Scan for the cell matching the given text and deliver its [X, Y] coordinate at center. 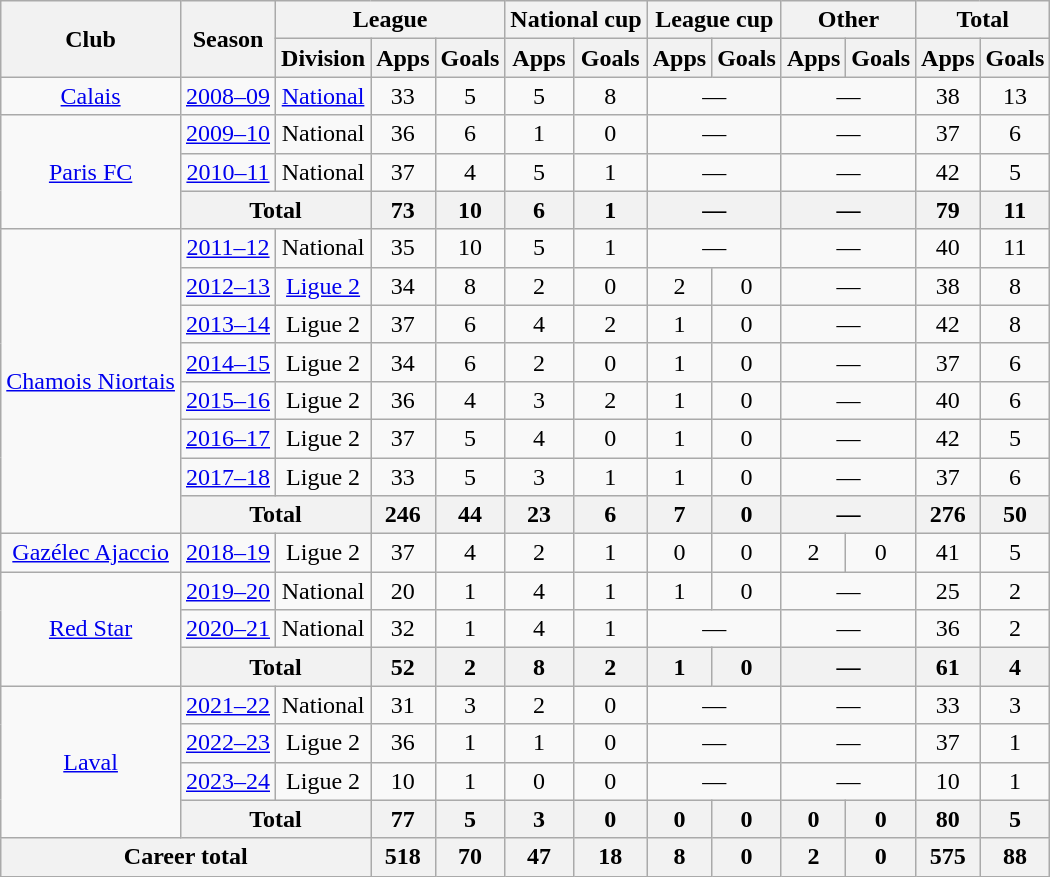
Season [228, 39]
575 [948, 857]
20 [403, 591]
2008–09 [228, 96]
2020–21 [228, 629]
National cup [576, 20]
League [390, 20]
518 [403, 857]
2021–22 [228, 705]
2013–14 [228, 324]
50 [1015, 515]
2015–16 [228, 400]
80 [948, 819]
Chamois Niortais [91, 381]
2010–11 [228, 172]
Division [324, 58]
Career total [186, 857]
31 [403, 705]
70 [470, 857]
32 [403, 629]
47 [539, 857]
73 [403, 210]
2017–18 [228, 477]
77 [403, 819]
2011–12 [228, 248]
41 [948, 553]
Club [91, 39]
Laval [91, 762]
13 [1015, 96]
Other [848, 20]
25 [948, 591]
44 [470, 515]
2016–17 [228, 438]
276 [948, 515]
52 [403, 667]
2023–24 [228, 781]
2019–20 [228, 591]
2022–23 [228, 743]
246 [403, 515]
Calais [91, 96]
23 [539, 515]
7 [679, 515]
79 [948, 210]
61 [948, 667]
League cup [714, 20]
Red Star [91, 629]
18 [610, 857]
2018–19 [228, 553]
2014–15 [228, 362]
35 [403, 248]
2009–10 [228, 134]
2012–13 [228, 286]
88 [1015, 857]
Paris FC [91, 172]
Gazélec Ajaccio [91, 553]
